Return the [x, y] coordinate for the center point of the cell that contains the specified text.  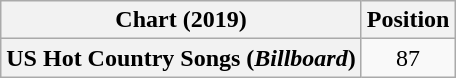
Chart (2019) [181, 20]
87 [408, 58]
US Hot Country Songs (Billboard) [181, 58]
Position [408, 20]
